Scan for the cell matching the given text and deliver its [x, y] coordinate at center. 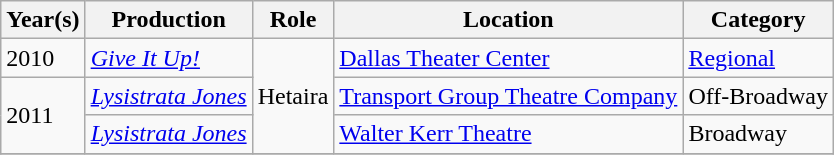
Year(s) [43, 20]
Regional [758, 58]
Dallas Theater Center [508, 58]
Off-Broadway [758, 96]
2010 [43, 58]
Transport Group Theatre Company [508, 96]
Location [508, 20]
Give It Up! [168, 58]
Hetaira [293, 96]
Walter Kerr Theatre [508, 134]
Broadway [758, 134]
Role [293, 20]
Production [168, 20]
Category [758, 20]
2011 [43, 115]
